Find where the given text appears and provide that cell's center as [x, y] coordinate. 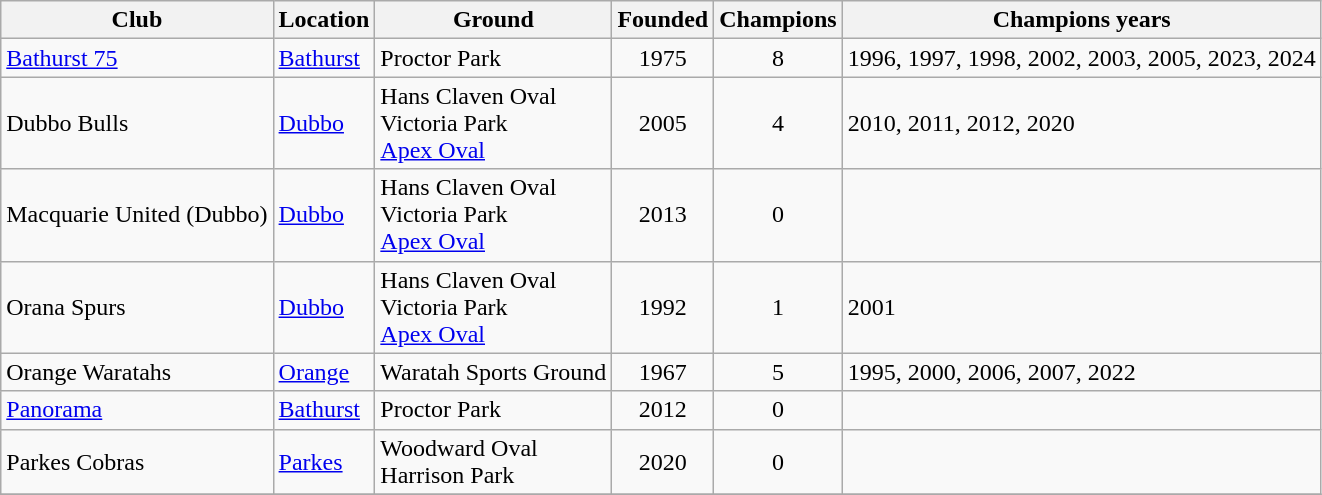
Orange [324, 372]
2005 [663, 123]
1967 [663, 372]
Woodward OvalHarrison Park [494, 462]
2001 [1082, 307]
Bathurst 75 [137, 58]
2013 [663, 215]
4 [778, 123]
Orange Waratahs [137, 372]
Location [324, 20]
Club [137, 20]
Dubbo Bulls [137, 123]
Champions years [1082, 20]
1975 [663, 58]
2012 [663, 410]
Founded [663, 20]
Macquarie United (Dubbo) [137, 215]
1996, 1997, 1998, 2002, 2003, 2005, 2023, 2024 [1082, 58]
5 [778, 372]
Parkes Cobras [137, 462]
2010, 2011, 2012, 2020 [1082, 123]
Panorama [137, 410]
1 [778, 307]
1992 [663, 307]
Orana Spurs [137, 307]
Champions [778, 20]
Parkes [324, 462]
8 [778, 58]
Waratah Sports Ground [494, 372]
1995, 2000, 2006, 2007, 2022 [1082, 372]
2020 [663, 462]
Ground [494, 20]
